Detect which cell encompasses the target text, then output its (X, Y) center coordinate. 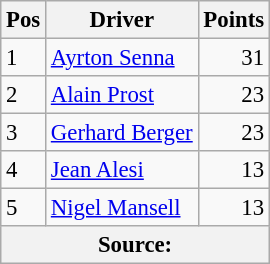
Alain Prost (122, 95)
Points (234, 20)
Jean Alesi (122, 170)
Pos (24, 20)
2 (24, 95)
3 (24, 133)
4 (24, 170)
Source: (136, 245)
Ayrton Senna (122, 58)
Gerhard Berger (122, 133)
31 (234, 58)
5 (24, 208)
Nigel Mansell (122, 208)
1 (24, 58)
Driver (122, 20)
